Return (x, y) of the center of cell containing provided text 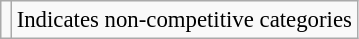
Indicates non-competitive categories (184, 20)
